Determine the (x, y) coordinate at the center of the cell enclosing the given text.  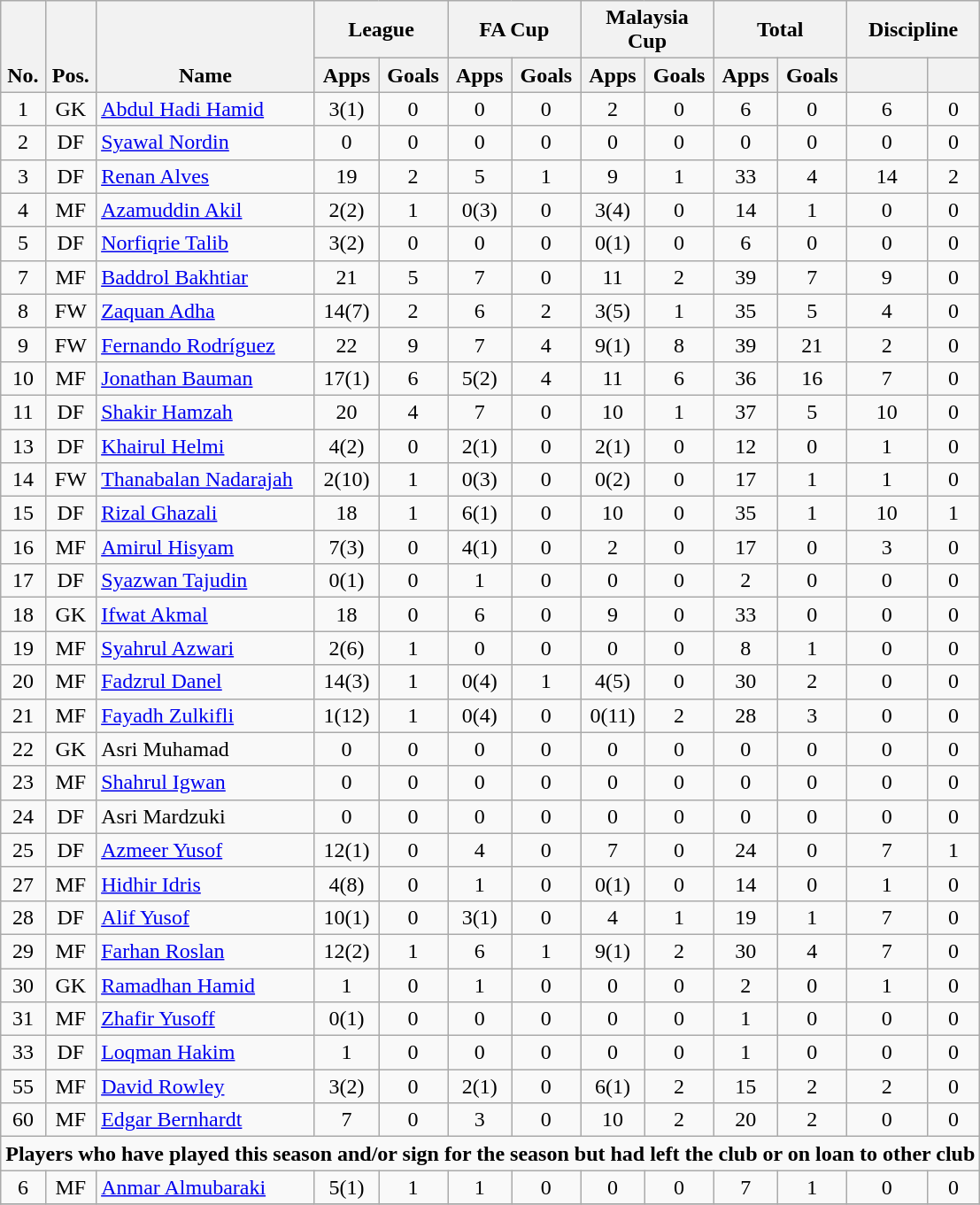
17(1) (346, 378)
36 (745, 378)
25 (23, 850)
3(4) (613, 210)
Ifwat Akmal (205, 614)
13 (23, 445)
55 (23, 1086)
Ramadhan Hamid (205, 985)
2(10) (346, 480)
23 (23, 783)
12 (745, 445)
1(12) (346, 715)
Syahrul Azwari (205, 648)
Amirul Hisyam (205, 547)
Malaysia Cup (647, 30)
Norfiqrie Talib (205, 243)
Asri Mardzuki (205, 816)
Total (780, 30)
League (381, 30)
Thanabalan Nadarajah (205, 480)
4(2) (346, 445)
Players who have played this season and/or sign for the season but had left the club or on loan to other club (490, 1154)
Shakir Hamzah (205, 412)
Syazwan Tajudin (205, 581)
FA Cup (514, 30)
Syawal Nordin (205, 143)
David Rowley (205, 1086)
14(3) (346, 682)
Asri Muhamad (205, 749)
7(3) (346, 547)
0(2) (613, 480)
31 (23, 1019)
Edgar Bernhardt (205, 1120)
Zhafir Yusoff (205, 1019)
2(6) (346, 648)
Loqman Hakim (205, 1053)
Fadzrul Danel (205, 682)
3(5) (613, 311)
Zaquan Adha (205, 311)
14(7) (346, 311)
27 (23, 884)
Abdul Hadi Hamid (205, 109)
29 (23, 951)
37 (745, 412)
Hidhir Idris (205, 884)
Discipline (913, 30)
12(2) (346, 951)
Shahrul Igwan (205, 783)
4(5) (613, 682)
Rizal Ghazali (205, 514)
Azmeer Yusof (205, 850)
Azamuddin Akil (205, 210)
60 (23, 1120)
Fernando Rodríguez (205, 344)
Jonathan Bauman (205, 378)
4(8) (346, 884)
Alif Yusof (205, 917)
Baddrol Bakhtiar (205, 277)
No. (23, 46)
0(11) (613, 715)
Farhan Roslan (205, 951)
Anmar Almubaraki (205, 1187)
Fayadh Zulkifli (205, 715)
Khairul Helmi (205, 445)
12(1) (346, 850)
5(1) (346, 1187)
Renan Alves (205, 176)
5(2) (480, 378)
10(1) (346, 917)
Name (205, 46)
Pos. (71, 46)
2(2) (346, 210)
4(1) (480, 547)
